Extract the [x, y] coordinate from the center of the cell holding the provided text.  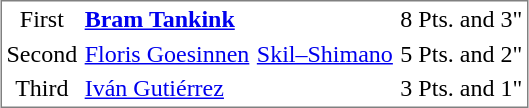
Bram Tankink [168, 20]
Second [42, 54]
Skil–Shimano [325, 54]
Floris Goesinnen [168, 54]
8 Pts. and 3" [461, 20]
3 Pts. and 1" [461, 88]
Third [42, 88]
5 Pts. and 2" [461, 54]
Iván Gutiérrez [168, 88]
First [42, 20]
